Locate the cell with the specified text and output its [x, y] center coordinate. 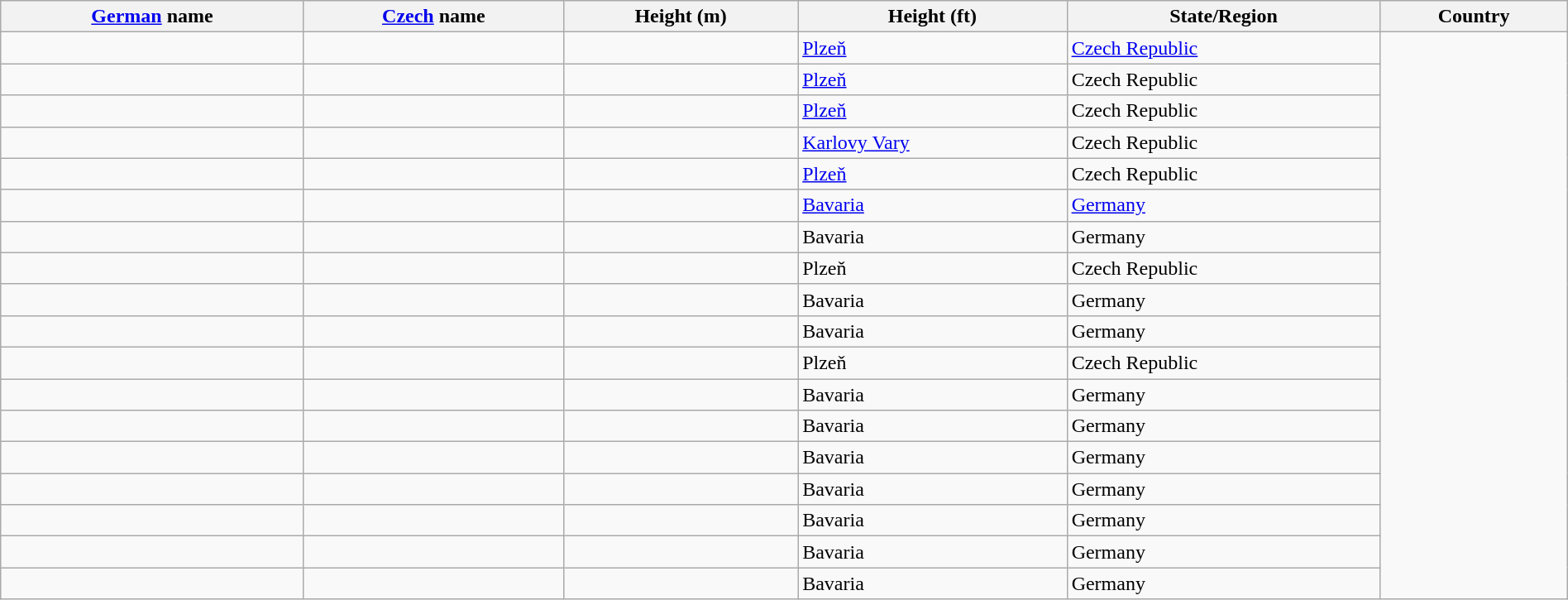
Height (ft) [933, 17]
Height (m) [680, 17]
State/Region [1224, 17]
Czech name [433, 17]
Country [1474, 17]
German name [152, 17]
Karlovy Vary [933, 142]
